Find where the given text appears and provide that cell's center as (x, y) coordinate. 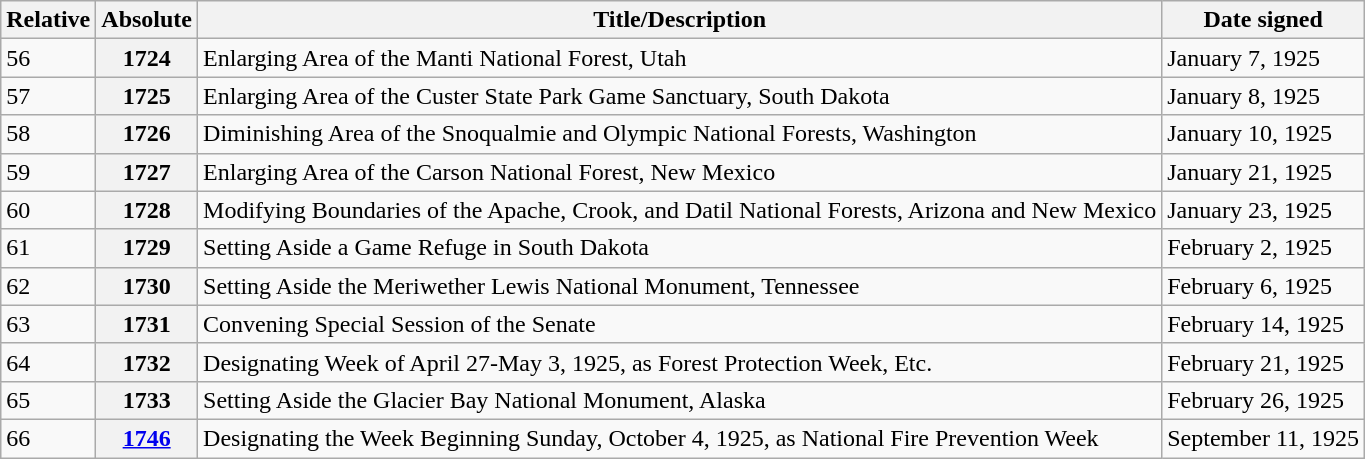
1746 (147, 438)
Title/Description (680, 20)
Modifying Boundaries of the Apache, Crook, and Datil National Forests, Arizona and New Mexico (680, 210)
Diminishing Area of the Snoqualmie and Olympic National Forests, Washington (680, 134)
1725 (147, 96)
Designating Week of April 27-May 3, 1925, as Forest Protection Week, Etc. (680, 362)
59 (48, 172)
64 (48, 362)
Absolute (147, 20)
57 (48, 96)
January 7, 1925 (1264, 58)
February 26, 1925 (1264, 400)
1729 (147, 248)
Relative (48, 20)
1732 (147, 362)
1727 (147, 172)
Date signed (1264, 20)
Setting Aside the Meriwether Lewis National Monument, Tennessee (680, 286)
63 (48, 324)
1726 (147, 134)
1733 (147, 400)
56 (48, 58)
Enlarging Area of the Carson National Forest, New Mexico (680, 172)
1728 (147, 210)
February 14, 1925 (1264, 324)
January 8, 1925 (1264, 96)
58 (48, 134)
65 (48, 400)
January 21, 1925 (1264, 172)
January 23, 1925 (1264, 210)
January 10, 1925 (1264, 134)
61 (48, 248)
Enlarging Area of the Manti National Forest, Utah (680, 58)
February 2, 1925 (1264, 248)
February 6, 1925 (1264, 286)
Setting Aside a Game Refuge in South Dakota (680, 248)
Setting Aside the Glacier Bay National Monument, Alaska (680, 400)
September 11, 1925 (1264, 438)
60 (48, 210)
Convening Special Session of the Senate (680, 324)
1730 (147, 286)
1731 (147, 324)
February 21, 1925 (1264, 362)
Enlarging Area of the Custer State Park Game Sanctuary, South Dakota (680, 96)
Designating the Week Beginning Sunday, October 4, 1925, as National Fire Prevention Week (680, 438)
66 (48, 438)
62 (48, 286)
1724 (147, 58)
